Provide the (x, y) coordinate of the cell's center where the given text is located.  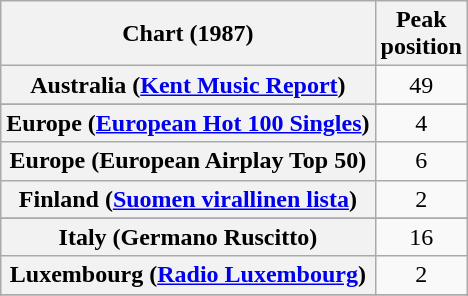
Chart (1987) (188, 34)
Italy (Germano Ruscitto) (188, 237)
Europe (European Airplay Top 50) (188, 161)
Australia (Kent Music Report) (188, 85)
Luxembourg (Radio Luxembourg) (188, 275)
16 (421, 237)
6 (421, 161)
4 (421, 123)
Finland (Suomen virallinen lista) (188, 199)
Peakposition (421, 34)
Europe (European Hot 100 Singles) (188, 123)
49 (421, 85)
